Detect which cell encompasses the target text, then output its [x, y] center coordinate. 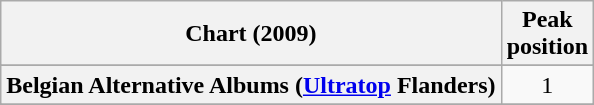
Belgian Alternative Albums (Ultratop Flanders) [251, 85]
1 [547, 85]
Chart (2009) [251, 34]
Peak position [547, 34]
